From the cell containing the given text, extract its center point as [X, Y] coordinate. 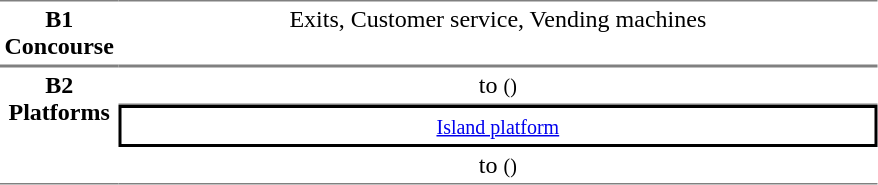
Island platform [498, 126]
B1Concourse [59, 33]
B2Platforms [59, 125]
Exits, Customer service, Vending machines [498, 33]
